Pinpoint the cell where the given text exists, returning its [X, Y] midpoint coordinate. 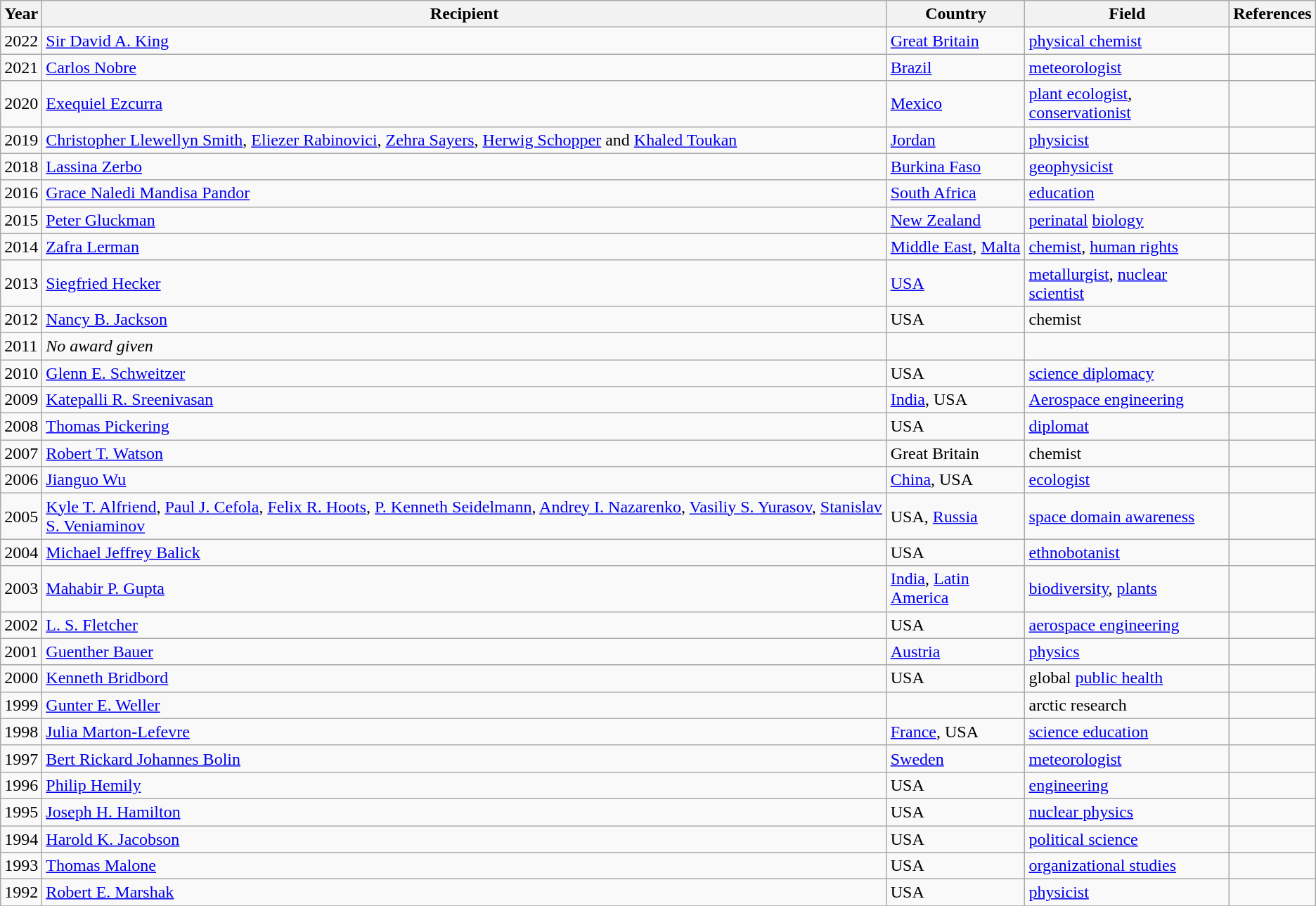
China, USA [956, 480]
New Zealand [956, 220]
Aerospace engineering [1128, 400]
Nancy B. Jackson [464, 319]
2022 [21, 41]
perinatal biology [1128, 220]
1993 [21, 866]
plant ecologist, conservationist [1128, 104]
1997 [21, 758]
2010 [21, 373]
Brazil [956, 67]
2006 [21, 480]
Year [21, 14]
engineering [1128, 785]
Kenneth Bridbord [464, 678]
1992 [21, 893]
Sir David A. King [464, 41]
Field [1128, 14]
2011 [21, 346]
Siegfried Hecker [464, 283]
nuclear physics [1128, 812]
2012 [21, 319]
aerospace engineering [1128, 625]
Lassina Zerbo [464, 167]
2015 [21, 220]
1999 [21, 705]
Philip Hemily [464, 785]
Mahabir P. Gupta [464, 589]
Thomas Malone [464, 866]
global public health [1128, 678]
space domain awareness [1128, 516]
Guenther Bauer [464, 652]
1996 [21, 785]
Peter Gluckman [464, 220]
Harold K. Jacobson [464, 839]
Jianguo Wu [464, 480]
Michael Jeffrey Balick [464, 552]
Middle East, Malta [956, 247]
2007 [21, 453]
France, USA [956, 732]
physical chemist [1128, 41]
South Africa [956, 193]
2008 [21, 427]
No award given [464, 346]
physics [1128, 652]
2000 [21, 678]
science education [1128, 732]
2009 [21, 400]
References [1272, 14]
Bert Rickard Johannes Bolin [464, 758]
Joseph H. Hamilton [464, 812]
Country [956, 14]
2004 [21, 552]
2014 [21, 247]
2003 [21, 589]
Sweden [956, 758]
Burkina Faso [956, 167]
biodiversity, plants [1128, 589]
2013 [21, 283]
Robert T. Watson [464, 453]
1998 [21, 732]
organizational studies [1128, 866]
2020 [21, 104]
political science [1128, 839]
ethnobotanist [1128, 552]
metallurgist, nuclear scientist [1128, 283]
Recipient [464, 14]
Zafra Lerman [464, 247]
2021 [21, 67]
Thomas Pickering [464, 427]
arctic research [1128, 705]
India, Latin America [956, 589]
science diplomacy [1128, 373]
Gunter E. Weller [464, 705]
Grace Naledi Mandisa Pandor [464, 193]
Julia Marton-Lefevre [464, 732]
2002 [21, 625]
Kyle T. Alfriend, Paul J. Cefola, Felix R. Hoots, P. Kenneth Seidelmann, Andrey I. Nazarenko, Vasiliy S. Yurasov, Stanislav S. Veniaminov [464, 516]
Glenn E. Schweitzer [464, 373]
1995 [21, 812]
education [1128, 193]
Carlos Nobre [464, 67]
USA, Russia [956, 516]
Exequiel Ezcurra [464, 104]
ecologist [1128, 480]
Mexico [956, 104]
India, USA [956, 400]
2019 [21, 140]
2018 [21, 167]
2016 [21, 193]
Jordan [956, 140]
Austria [956, 652]
Robert E. Marshak [464, 893]
2005 [21, 516]
diplomat [1128, 427]
1994 [21, 839]
2001 [21, 652]
L. S. Fletcher [464, 625]
Katepalli R. Sreenivasan [464, 400]
Christopher Llewellyn Smith, Eliezer Rabinovici, Zehra Sayers, Herwig Schopper and Khaled Toukan [464, 140]
geophysicist [1128, 167]
chemist, human rights [1128, 247]
